Extract the [x, y] coordinate from the center of the cell holding the provided text.  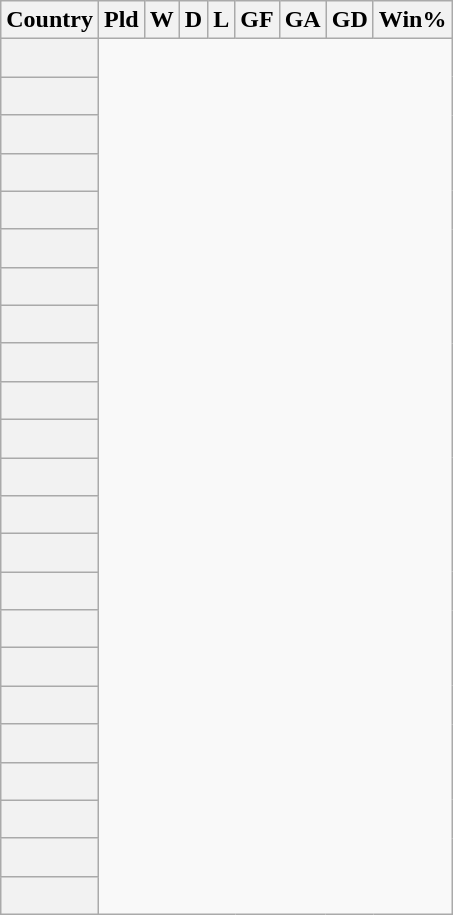
GF [257, 20]
Country [50, 20]
Win% [412, 20]
W [162, 20]
D [193, 20]
L [222, 20]
Pld [121, 20]
GD [350, 20]
GA [302, 20]
